For the text-containing cell, return its midpoint in [X, Y] coordinate format. 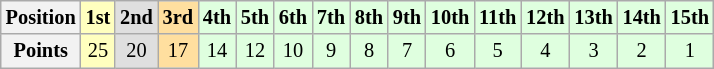
12 [255, 51]
11th [498, 17]
14th [642, 17]
6th [293, 17]
7 [407, 51]
3rd [178, 17]
Points [41, 51]
7th [331, 17]
10th [450, 17]
1st [98, 17]
14 [217, 51]
3 [593, 51]
9th [407, 17]
4 [545, 51]
10 [293, 51]
13th [593, 17]
20 [136, 51]
17 [178, 51]
1 [690, 51]
9 [331, 51]
Position [41, 17]
8 [369, 51]
2nd [136, 17]
5 [498, 51]
25 [98, 51]
12th [545, 17]
6 [450, 51]
2 [642, 51]
4th [217, 17]
5th [255, 17]
15th [690, 17]
8th [369, 17]
